Provide the (X, Y) coordinate of the cell's center where the given text is located.  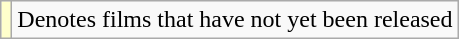
Denotes films that have not yet been released (235, 20)
